Detect which cell encompasses the target text, then output its (x, y) center coordinate. 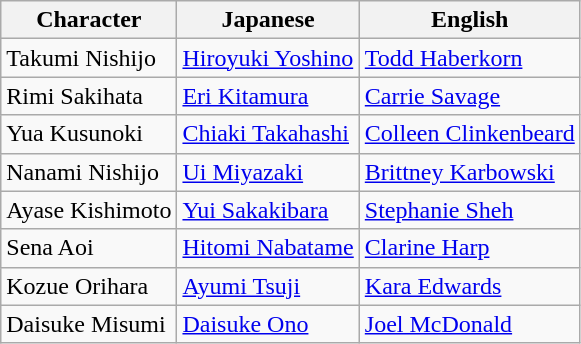
Stephanie Sheh (470, 210)
Clarine Harp (470, 248)
Yui Sakakibara (268, 210)
Brittney Karbowski (470, 172)
Ayase Kishimoto (89, 210)
Yua Kusunoki (89, 134)
Japanese (268, 20)
Daisuke Misumi (89, 324)
Ui Miyazaki (268, 172)
Ayumi Tsuji (268, 286)
Nanami Nishijo (89, 172)
Todd Haberkorn (470, 58)
Hitomi Nabatame (268, 248)
Colleen Clinkenbeard (470, 134)
English (470, 20)
Sena Aoi (89, 248)
Eri Kitamura (268, 96)
Hiroyuki Yoshino (268, 58)
Joel McDonald (470, 324)
Chiaki Takahashi (268, 134)
Rimi Sakihata (89, 96)
Carrie Savage (470, 96)
Kozue Orihara (89, 286)
Kara Edwards (470, 286)
Takumi Nishijo (89, 58)
Daisuke Ono (268, 324)
Character (89, 20)
